Determine the (X, Y) coordinate at the center of the cell enclosing the given text.  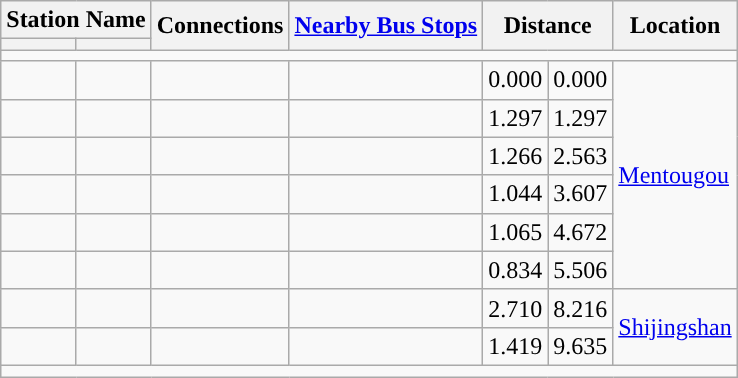
4.672 (580, 232)
1.419 (516, 346)
Connections (220, 26)
9.635 (580, 346)
Distance (548, 26)
Shijingshan (675, 327)
1.044 (516, 194)
Location (675, 26)
8.216 (580, 308)
1.065 (516, 232)
Station Name (76, 20)
2.710 (516, 308)
3.607 (580, 194)
Nearby Bus Stops (386, 26)
5.506 (580, 270)
Mentougou (675, 175)
0.834 (516, 270)
1.266 (516, 156)
2.563 (580, 156)
